From the cell containing the given text, extract its center point as [X, Y] coordinate. 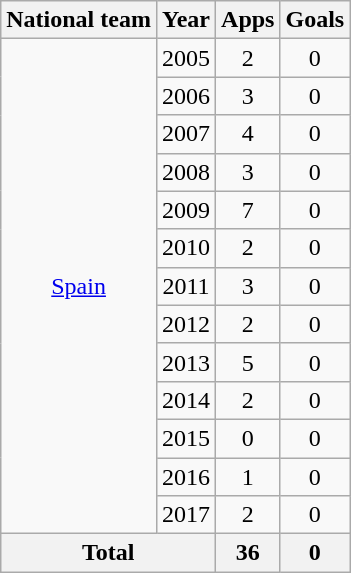
2017 [186, 515]
2006 [186, 96]
Goals [315, 20]
2013 [186, 362]
2011 [186, 286]
2005 [186, 58]
2008 [186, 172]
National team [79, 20]
Year [186, 20]
2012 [186, 324]
Total [108, 553]
2009 [186, 210]
Spain [79, 286]
Apps [248, 20]
4 [248, 134]
2016 [186, 477]
7 [248, 210]
2015 [186, 438]
5 [248, 362]
2007 [186, 134]
1 [248, 477]
2014 [186, 400]
2010 [186, 248]
36 [248, 553]
